Output the [X, Y] coordinate of the center of the cell containing the given text.  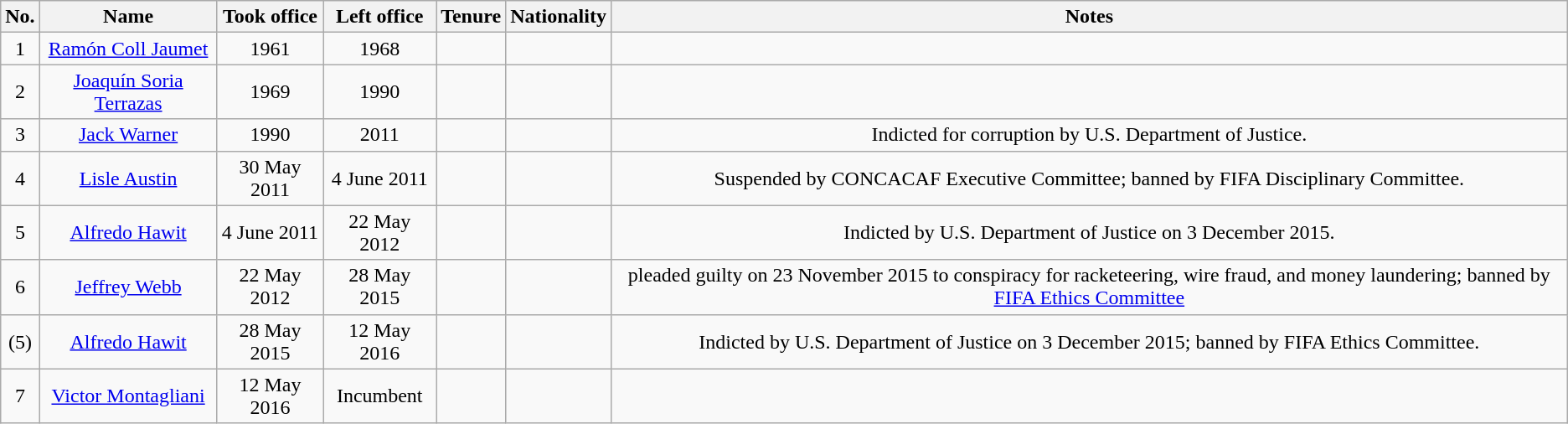
6 [20, 287]
Nationality [559, 17]
1961 [270, 49]
Indicted by U.S. Department of Justice on 3 December 2015. [1089, 233]
No. [20, 17]
Jeffrey Webb [128, 287]
Incumbent [380, 396]
3 [20, 135]
2011 [380, 135]
5 [20, 233]
1969 [270, 92]
7 [20, 396]
Indicted for corruption by U.S. Department of Justice. [1089, 135]
Name [128, 17]
Jack Warner [128, 135]
4 [20, 178]
Suspended by CONCACAF Executive Committee; banned by FIFA Disciplinary Committee. [1089, 178]
2 [20, 92]
Tenure [471, 17]
Lisle Austin [128, 178]
Ramón Coll Jaumet [128, 49]
30 May 2011 [270, 178]
pleaded guilty on 23 November 2015 to conspiracy for racketeering, wire fraud, and money laundering; banned by FIFA Ethics Committee [1089, 287]
Took office [270, 17]
1 [20, 49]
Notes [1089, 17]
Indicted by U.S. Department of Justice on 3 December 2015; banned by FIFA Ethics Committee. [1089, 342]
Victor Montagliani [128, 396]
1968 [380, 49]
Left office [380, 17]
(5) [20, 342]
Joaquín Soria Terrazas [128, 92]
